Return [X, Y] of the center of cell containing provided text 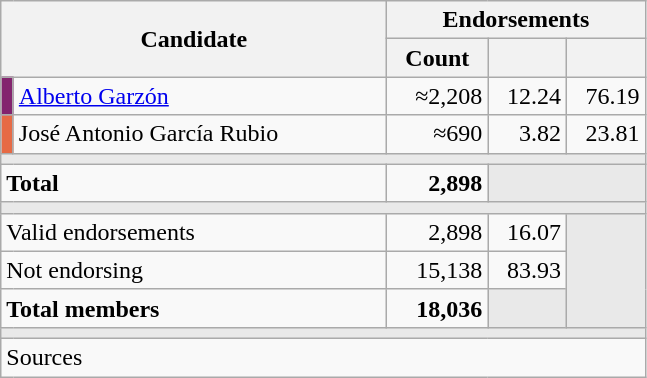
12.24 [528, 96]
Total [194, 183]
83.93 [528, 270]
3.82 [528, 134]
José Antonio García Rubio [200, 134]
Count [438, 58]
Endorsements [516, 20]
18,036 [438, 308]
Total members [194, 308]
≈2,208 [438, 96]
Alberto Garzón [200, 96]
Valid endorsements [194, 232]
76.19 [606, 96]
Candidate [194, 39]
23.81 [606, 134]
Sources [323, 357]
≈690 [438, 134]
16.07 [528, 232]
15,138 [438, 270]
Not endorsing [194, 270]
